Locate the cell with the specified text and output its (X, Y) center coordinate. 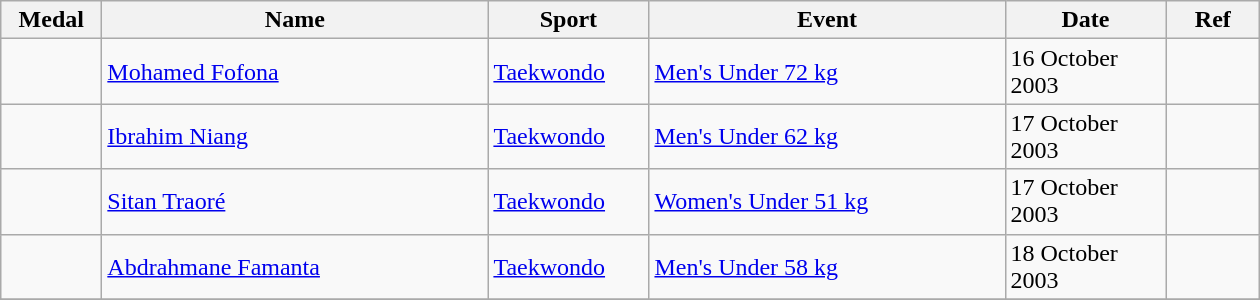
Name (295, 20)
Ref (1213, 20)
Abdrahmane Famanta (295, 266)
Sport (568, 20)
Ibrahim Niang (295, 136)
Date (1086, 20)
Men's Under 58 kg (827, 266)
Men's Under 72 kg (827, 72)
Mohamed Fofona (295, 72)
18 October 2003 (1086, 266)
Event (827, 20)
Women's Under 51 kg (827, 202)
Sitan Traoré (295, 202)
16 October 2003 (1086, 72)
Men's Under 62 kg (827, 136)
Medal (52, 20)
